Return the (X, Y) coordinate for the center point of the cell that contains the specified text.  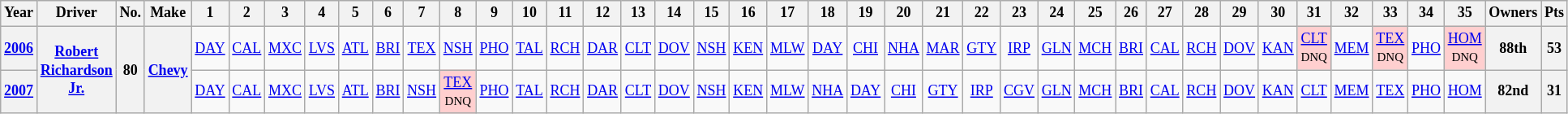
CLTDNQ (1313, 48)
16 (748, 13)
53 (1555, 48)
25 (1095, 13)
Make (168, 13)
12 (603, 13)
Robert Richardson Jr. (76, 70)
Owners (1513, 13)
88th (1513, 48)
14 (674, 13)
CGV (1020, 92)
19 (866, 13)
8 (457, 13)
80 (130, 70)
2006 (19, 48)
2007 (19, 92)
Chevy (168, 70)
15 (712, 13)
28 (1202, 13)
82nd (1513, 92)
HOM (1464, 92)
10 (529, 13)
34 (1427, 13)
Pts (1555, 13)
30 (1278, 13)
22 (982, 13)
9 (495, 13)
20 (904, 13)
18 (828, 13)
7 (422, 13)
27 (1164, 13)
1 (210, 13)
32 (1352, 13)
17 (788, 13)
26 (1132, 13)
6 (388, 13)
3 (285, 13)
24 (1056, 13)
23 (1020, 13)
HOMDNQ (1464, 48)
11 (565, 13)
No. (130, 13)
13 (637, 13)
33 (1390, 13)
Year (19, 13)
4 (321, 13)
5 (355, 13)
MAR (943, 48)
35 (1464, 13)
2 (246, 13)
Driver (76, 13)
29 (1240, 13)
21 (943, 13)
